Extract the [X, Y] coordinate from the center of the cell holding the provided text.  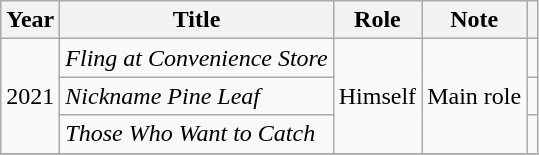
Those Who Want to Catch [196, 134]
Himself [377, 96]
Nickname Pine Leaf [196, 96]
Year [30, 20]
Note [474, 20]
Role [377, 20]
2021 [30, 96]
Title [196, 20]
Main role [474, 96]
Fling at Convenience Store [196, 58]
